Find where the given text appears and provide that cell's center as (X, Y) coordinate. 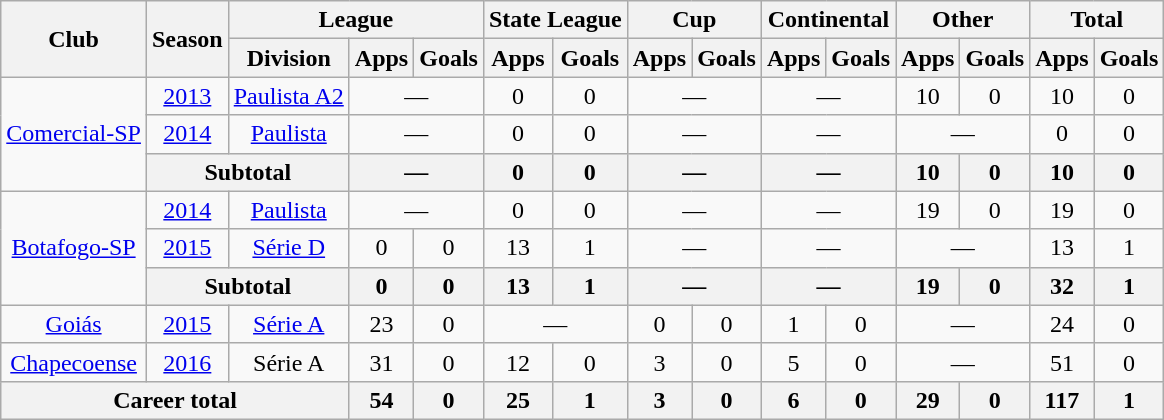
117 (1062, 400)
32 (1062, 286)
6 (793, 400)
31 (381, 362)
Career total (176, 400)
2013 (187, 96)
51 (1062, 362)
Comercial-SP (74, 134)
12 (518, 362)
Série D (288, 248)
54 (381, 400)
24 (1062, 324)
Goiás (74, 324)
23 (381, 324)
Total (1097, 20)
25 (518, 400)
29 (928, 400)
Cup (694, 20)
5 (793, 362)
League (356, 20)
Continental (828, 20)
Club (74, 39)
2016 (187, 362)
Botafogo-SP (74, 248)
Chapecoense (74, 362)
State League (555, 20)
Season (187, 39)
Division (288, 58)
Other (963, 20)
Paulista A2 (288, 96)
